Scan for the cell matching the given text and deliver its (X, Y) coordinate at center. 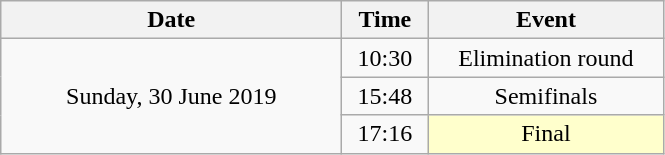
Final (546, 134)
17:16 (385, 134)
Sunday, 30 June 2019 (172, 96)
Semifinals (546, 96)
15:48 (385, 96)
10:30 (385, 58)
Elimination round (546, 58)
Time (385, 20)
Date (172, 20)
Event (546, 20)
